Capture the cell that displays the provided text and extract its (x, y) central coordinate. 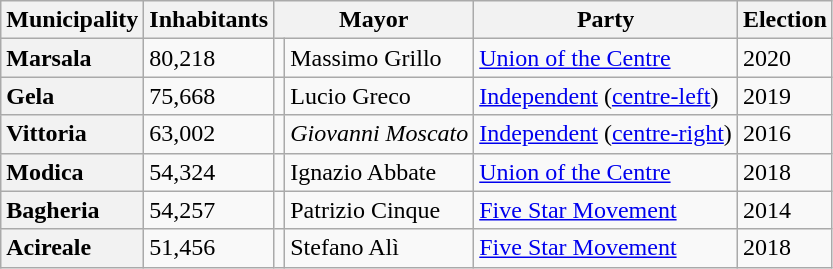
Inhabitants (209, 20)
Bagheria (72, 210)
2016 (784, 134)
Stefano Alì (380, 248)
Patrizio Cinque (380, 210)
54,324 (209, 172)
2019 (784, 96)
Mayor (374, 20)
75,668 (209, 96)
Party (606, 20)
Ignazio Abbate (380, 172)
80,218 (209, 58)
54,257 (209, 210)
Election (784, 20)
Marsala (72, 58)
Acireale (72, 248)
Massimo Grillo (380, 58)
51,456 (209, 248)
Independent (centre-left) (606, 96)
Municipality (72, 20)
63,002 (209, 134)
2020 (784, 58)
Vittoria (72, 134)
Independent (centre-right) (606, 134)
2014 (784, 210)
Gela (72, 96)
Modica (72, 172)
Lucio Greco (380, 96)
Giovanni Moscato (380, 134)
